Output the [X, Y] coordinate of the center of the cell containing the given text.  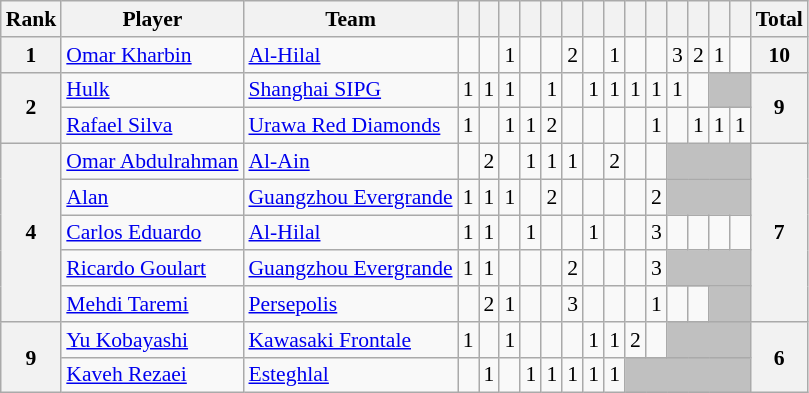
Team [350, 19]
Omar Kharbin [152, 55]
Total [780, 19]
Mehdi Taremi [152, 304]
Kaveh Rezaei [152, 375]
7 [780, 233]
10 [780, 55]
Yu Kobayashi [152, 340]
Kawasaki Frontale [350, 340]
4 [32, 233]
Al-Ain [350, 162]
Urawa Red Diamonds [350, 126]
Hulk [152, 90]
Omar Abdulrahman [152, 162]
Shanghai SIPG [350, 90]
Rafael Silva [152, 126]
6 [780, 358]
Ricardo Goulart [152, 269]
Persepolis [350, 304]
Player [152, 19]
Carlos Eduardo [152, 233]
Alan [152, 197]
Rank [32, 19]
Esteghlal [350, 375]
